Locate the cell with the specified text and output its [X, Y] center coordinate. 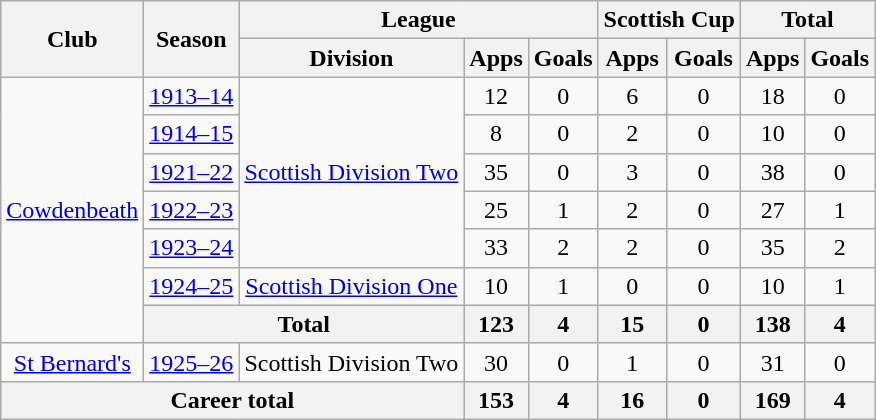
Scottish Cup [669, 20]
169 [772, 400]
Club [72, 39]
18 [772, 96]
Division [352, 58]
1921–22 [192, 172]
6 [632, 96]
15 [632, 324]
123 [496, 324]
1914–15 [192, 134]
27 [772, 210]
3 [632, 172]
League [418, 20]
30 [496, 362]
25 [496, 210]
16 [632, 400]
Cowdenbeath [72, 210]
Season [192, 39]
8 [496, 134]
33 [496, 248]
1924–25 [192, 286]
1913–14 [192, 96]
31 [772, 362]
12 [496, 96]
Career total [232, 400]
Scottish Division One [352, 286]
153 [496, 400]
1925–26 [192, 362]
38 [772, 172]
1923–24 [192, 248]
1922–23 [192, 210]
138 [772, 324]
St Bernard's [72, 362]
